Return [x, y] of the center of cell containing provided text 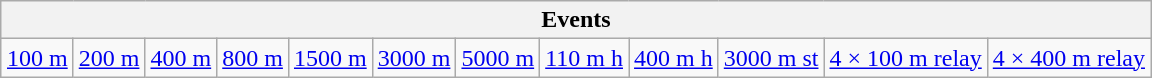
800 m [253, 58]
110 m h [584, 58]
Events [576, 20]
100 m [37, 58]
400 m [181, 58]
1500 m [330, 58]
400 m h [674, 58]
3000 m [414, 58]
4 × 100 m relay [906, 58]
4 × 400 m relay [1068, 58]
200 m [109, 58]
5000 m [498, 58]
3000 m st [771, 58]
